From the cell containing the given text, extract its center point as [X, Y] coordinate. 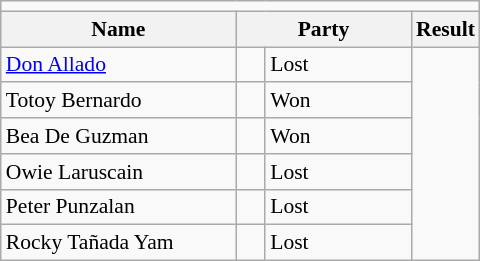
Name [118, 29]
Result [446, 29]
Don Allado [118, 65]
Owie Laruscain [118, 172]
Totoy Bernardo [118, 101]
Party [324, 29]
Peter Punzalan [118, 207]
Bea De Guzman [118, 136]
Rocky Tañada Yam [118, 243]
